Pinpoint the cell where the given text exists, returning its [X, Y] midpoint coordinate. 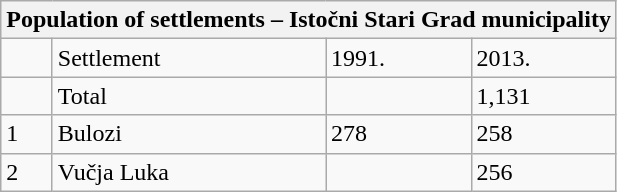
258 [544, 134]
1 [27, 134]
1,131 [544, 96]
Vučja Luka [188, 172]
2 [27, 172]
2013. [544, 58]
Settlement [188, 58]
1991. [398, 58]
278 [398, 134]
256 [544, 172]
Total [188, 96]
Bulozi [188, 134]
Population of settlements – Istočni Stari Grad municipality [309, 20]
